Return (X, Y) of the center of cell containing provided text 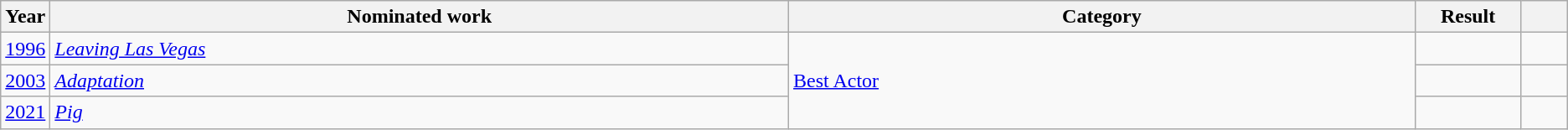
Year (25, 17)
Nominated work (420, 17)
Result (1467, 17)
1996 (25, 49)
2003 (25, 81)
Pig (420, 112)
Leaving Las Vegas (420, 49)
Best Actor (1102, 81)
Category (1102, 17)
Adaptation (420, 81)
2021 (25, 112)
